Output the (x, y) coordinate of the center of the cell containing the given text.  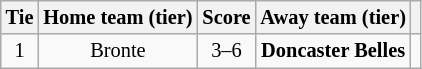
Away team (tier) (332, 17)
Doncaster Belles (332, 51)
Home team (tier) (118, 17)
1 (20, 51)
3–6 (226, 51)
Tie (20, 17)
Score (226, 17)
Bronte (118, 51)
